Return (x, y) of the center of cell containing provided text 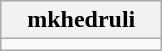
mkhedruli (82, 20)
